Return the [X, Y] coordinate for the center point of the cell that contains the specified text.  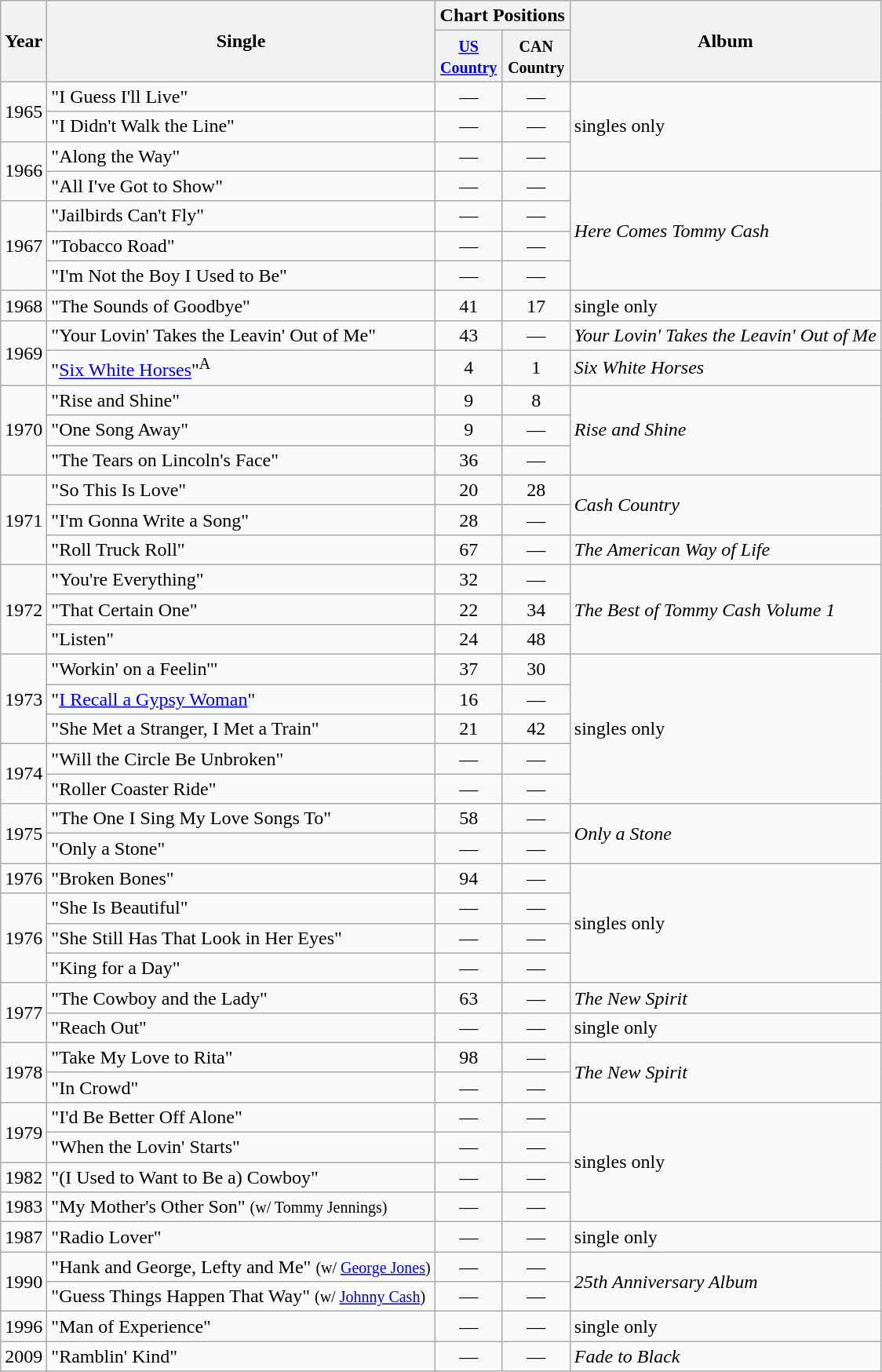
98 [468, 1057]
"That Certain One" [241, 609]
Album [725, 41]
1966 [24, 171]
"The Cowboy and the Lady" [241, 998]
16 [468, 699]
"I'm Gonna Write a Song" [241, 520]
1969 [24, 353]
"Only a Stone" [241, 848]
20 [468, 490]
1996 [24, 1326]
Chart Positions [502, 16]
1971 [24, 520]
1982 [24, 1177]
63 [468, 998]
"Reach Out" [241, 1027]
"(I Used to Want to Be a) Cowboy" [241, 1177]
The Best of Tommy Cash Volume 1 [725, 609]
"The Sounds of Goodbye" [241, 305]
17 [536, 305]
Your Lovin' Takes the Leavin' Out of Me [725, 335]
1968 [24, 305]
"Tobacco Road" [241, 246]
"She Is Beautiful" [241, 908]
"Workin' on a Feelin'" [241, 670]
41 [468, 305]
Six White Horses [725, 367]
42 [536, 729]
"The Tears on Lincoln's Face" [241, 460]
"Hank and George, Lefty and Me" (w/ George Jones) [241, 1267]
US Country [468, 57]
"So This Is Love" [241, 490]
Fade to Black [725, 1356]
1974 [24, 774]
"You're Everything" [241, 579]
"Jailbirds Can't Fly" [241, 216]
"Take My Love to Rita" [241, 1057]
The American Way of Life [725, 549]
1 [536, 367]
"All I've Got to Show" [241, 186]
1990 [24, 1282]
Cash Country [725, 505]
"I'm Not the Boy I Used to Be" [241, 275]
30 [536, 670]
25th Anniversary Album [725, 1282]
"Six White Horses"A [241, 367]
48 [536, 639]
67 [468, 549]
"Will the Circle Be Unbroken" [241, 759]
94 [468, 878]
36 [468, 460]
"I Guess I'll Live" [241, 97]
Rise and Shine [725, 430]
1972 [24, 609]
1970 [24, 430]
"The One I Sing My Love Songs To" [241, 819]
32 [468, 579]
4 [468, 367]
43 [468, 335]
Here Comes Tommy Cash [725, 231]
"She Still Has That Look in Her Eyes" [241, 938]
1967 [24, 246]
Single [241, 41]
21 [468, 729]
"King for a Day" [241, 968]
1978 [24, 1072]
"Along the Way" [241, 156]
"I'd Be Better Off Alone" [241, 1117]
"My Mother's Other Son" (w/ Tommy Jennings) [241, 1207]
22 [468, 609]
"One Song Away" [241, 430]
"Man of Experience" [241, 1326]
"Guess Things Happen That Way" (w/ Johnny Cash) [241, 1297]
"Listen" [241, 639]
"I Recall a Gypsy Woman" [241, 699]
1987 [24, 1237]
8 [536, 400]
24 [468, 639]
"Radio Lover" [241, 1237]
1975 [24, 834]
1983 [24, 1207]
"Roller Coaster Ride" [241, 789]
34 [536, 609]
"Ramblin' Kind" [241, 1356]
"Broken Bones" [241, 878]
"I Didn't Walk the Line" [241, 126]
1965 [24, 111]
Year [24, 41]
58 [468, 819]
2009 [24, 1356]
Only a Stone [725, 834]
"Rise and Shine" [241, 400]
"Your Lovin' Takes the Leavin' Out of Me" [241, 335]
"In Crowd" [241, 1087]
37 [468, 670]
CAN Country [536, 57]
"When the Lovin' Starts" [241, 1148]
1973 [24, 699]
"Roll Truck Roll" [241, 549]
1977 [24, 1013]
1979 [24, 1132]
"She Met a Stranger, I Met a Train" [241, 729]
